Output the [X, Y] coordinate of the center of the cell containing the given text.  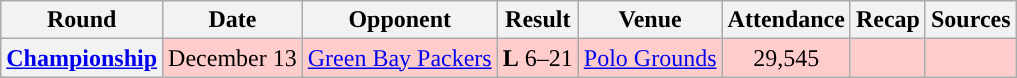
Polo Grounds [650, 58]
Attendance [786, 20]
Opponent [400, 20]
29,545 [786, 58]
December 13 [233, 58]
Date [233, 20]
Green Bay Packers [400, 58]
Venue [650, 20]
Result [538, 20]
Sources [970, 20]
Recap [888, 20]
Championship [82, 58]
L 6–21 [538, 58]
Round [82, 20]
